Return the (x, y) coordinate for the center point of the cell that contains the specified text.  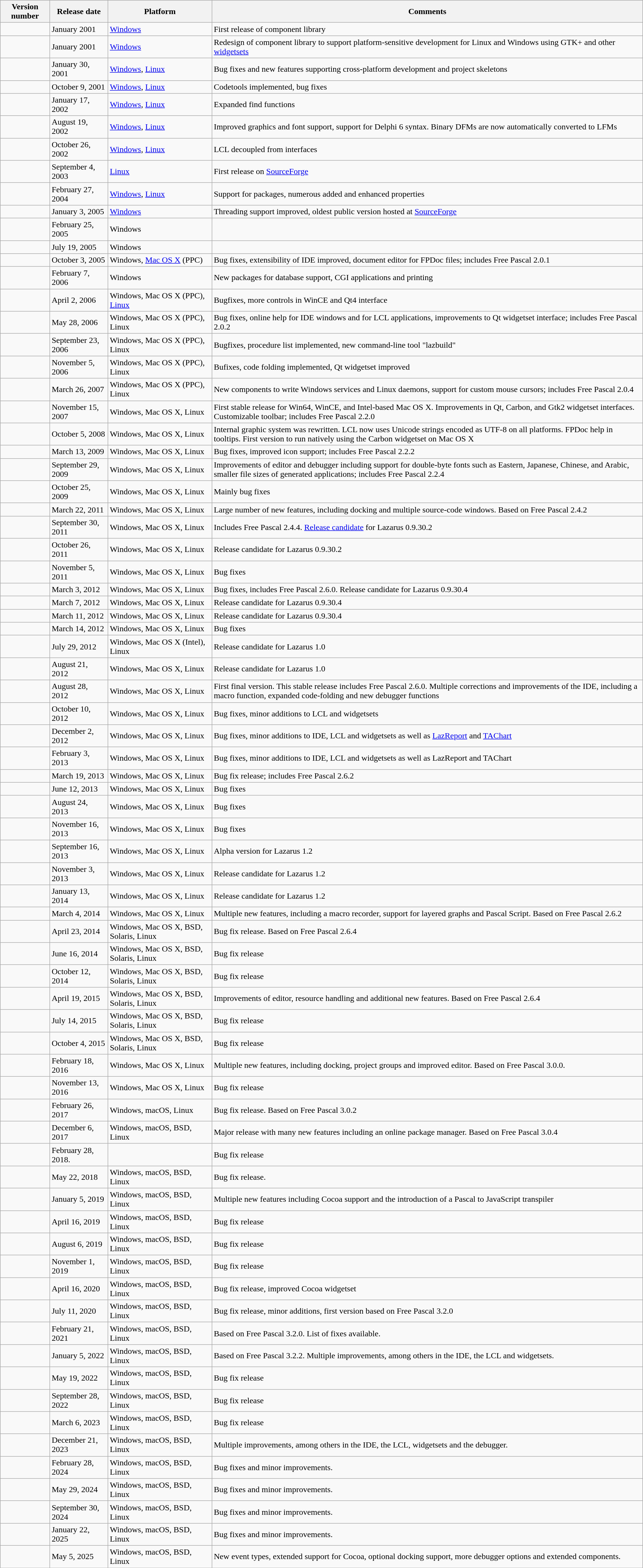
January 3, 2005 (79, 211)
Bug fixes, extensibility of IDE improved, document editor for FPDoc files; includes Free Pascal 2.0.1 (427, 260)
August 6, 2019 (79, 1244)
Codetools implemented, bug fixes (427, 87)
September 23, 2006 (79, 345)
November 5, 2011 (79, 572)
October 26, 2011 (79, 549)
Bug fix release. Based on Free Pascal 2.6.4 (427, 932)
December 2, 2012 (79, 736)
August 21, 2012 (79, 669)
March 7, 2012 (79, 603)
April 23, 2014 (79, 932)
May 22, 2018 (79, 1177)
Improvements of editor, resource handling and additional new features. Based on Free Pascal 2.6.4 (427, 998)
Bug fixes and new features supporting cross-platform development and project skeletons (427, 69)
Bug fix release; includes Free Pascal 2.6.2 (427, 776)
January 22, 2025 (79, 1534)
October 26, 2002 (79, 149)
Multiple improvements, among others in the IDE, the LCL, widgetsets and the debugger. (427, 1445)
October 3, 2005 (79, 260)
January 17, 2002 (79, 104)
March 13, 2009 (79, 452)
February 7, 2006 (79, 278)
Multiple new features, including a macro recorder, support for layered graphs and Pascal Script. Based on Free Pascal 2.6.2 (427, 914)
First release on SourceForge (427, 172)
Windows, macOS, Linux (160, 1110)
Version number (25, 12)
New event types, extended support for Cocoa, optional docking support, more debugger options and extended components. (427, 1556)
April 16, 2019 (79, 1221)
March 26, 2007 (79, 389)
Includes Free Pascal 2.4.4. Release candidate for Lazarus 0.9.30.2 (427, 527)
Bug fixes, includes Free Pascal 2.6.0. Release candidate for Lazarus 0.9.30.4 (427, 590)
September 4, 2003 (79, 172)
Based on Free Pascal 3.2.2. Multiple improvements, among others in the IDE, the LCL and widgetsets. (427, 1356)
Windows, Mac OS X (PPC) (160, 260)
Mainly bug fixes (427, 492)
Multiple new features, including docking, project groups and improved editor. Based on Free Pascal 3.0.0. (427, 1065)
May 19, 2022 (79, 1378)
Large number of new features, including docking and multiple source-code windows. Based on Free Pascal 2.4.2 (427, 509)
February 28, 2018. (79, 1155)
March 14, 2012 (79, 629)
Expanded find functions (427, 104)
March 6, 2023 (79, 1422)
April 2, 2006 (79, 300)
January 5, 2022 (79, 1356)
September 28, 2022 (79, 1400)
June 12, 2013 (79, 789)
Bug fixes, minor additions to LCL and widgetsets (427, 713)
November 16, 2013 (79, 829)
August 28, 2012 (79, 691)
August 19, 2002 (79, 127)
November 15, 2007 (79, 412)
February 28, 2024 (79, 1467)
February 26, 2017 (79, 1110)
February 21, 2021 (79, 1333)
Bug fix release. Based on Free Pascal 3.0.2 (427, 1110)
March 11, 2012 (79, 616)
March 19, 2013 (79, 776)
March 4, 2014 (79, 914)
April 19, 2015 (79, 998)
January 5, 2019 (79, 1199)
July 14, 2015 (79, 1021)
First release of component library (427, 29)
July 11, 2020 (79, 1311)
October 4, 2015 (79, 1043)
Bugfixes, more controls in WinCE and Qt4 interface (427, 300)
March 22, 2011 (79, 509)
Bug fixes, improved icon support; includes Free Pascal 2.2.2 (427, 452)
November 13, 2016 (79, 1087)
Bug fix release, improved Cocoa widgetset (427, 1289)
New components to write Windows services and Linux daemons, support for custom mouse cursors; includes Free Pascal 2.0.4 (427, 389)
October 5, 2008 (79, 434)
Release date (79, 12)
September 30, 2024 (79, 1512)
March 3, 2012 (79, 590)
New packages for database support, CGI applications and printing (427, 278)
Platform (160, 12)
November 5, 2006 (79, 367)
Bufixes, code folding implemented, Qt widgetset improved (427, 367)
Multiple new features including Cocoa support and the introduction of a Pascal to JavaScript transpiler (427, 1199)
Alpha version for Lazarus 1.2 (427, 851)
July 29, 2012 (79, 647)
Bug fix release, minor additions, first version based on Free Pascal 3.2.0 (427, 1311)
Bug fix release. (427, 1177)
May 28, 2006 (79, 323)
May 5, 2025 (79, 1556)
September 29, 2009 (79, 470)
Bug fixes, online help for IDE windows and for LCL applications, improvements to Qt widgetset interface; includes Free Pascal 2.0.2 (427, 323)
November 3, 2013 (79, 873)
February 25, 2005 (79, 229)
November 1, 2019 (79, 1267)
May 29, 2024 (79, 1490)
Based on Free Pascal 3.2.0. List of fixes available. (427, 1333)
Support for packages, numerous added and enhanced properties (427, 194)
December 21, 2023 (79, 1445)
Redesign of component library to support platform-sensitive development for Linux and Windows using GTK+ and other widgetsets (427, 47)
Release candidate for Lazarus 0.9.30.2 (427, 549)
January 30, 2001 (79, 69)
April 16, 2020 (79, 1289)
August 24, 2013 (79, 807)
February 3, 2013 (79, 758)
September 16, 2013 (79, 851)
Linux (160, 172)
Threading support improved, oldest public version hosted at SourceForge (427, 211)
October 9, 2001 (79, 87)
January 13, 2014 (79, 896)
July 19, 2005 (79, 247)
Bugfixes, procedure list implemented, new command-line tool "lazbuild" (427, 345)
October 12, 2014 (79, 976)
June 16, 2014 (79, 954)
February 27, 2004 (79, 194)
December 6, 2017 (79, 1132)
October 25, 2009 (79, 492)
September 30, 2011 (79, 527)
Windows, Mac OS X (Intel), Linux (160, 647)
Improved graphics and font support, support for Delphi 6 syntax. Binary DFMs are now automatically converted to LFMs (427, 127)
October 10, 2012 (79, 713)
Major release with many new features including an online package manager. Based on Free Pascal 3.0.4 (427, 1132)
LCL decoupled from interfaces (427, 149)
February 18, 2016 (79, 1065)
Comments (427, 12)
